Determine the (x, y) coordinate at the center of the cell enclosing the given text.  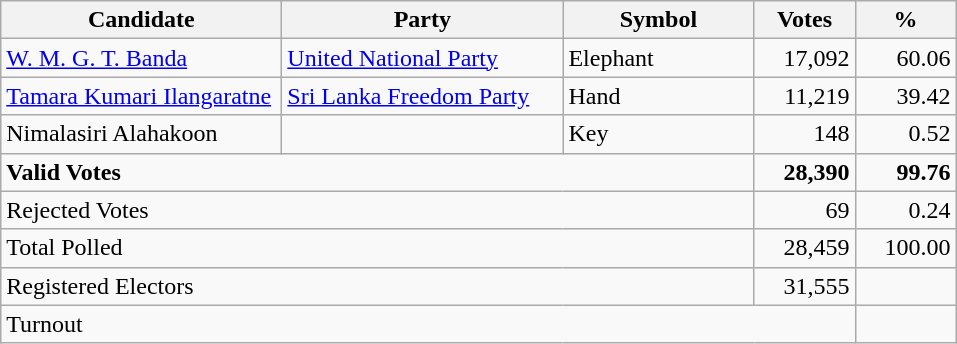
69 (804, 210)
Tamara Kumari Ilangaratne (142, 96)
Party (422, 20)
Key (658, 134)
Rejected Votes (378, 210)
99.76 (906, 172)
11,219 (804, 96)
Valid Votes (378, 172)
100.00 (906, 248)
W. M. G. T. Banda (142, 58)
Total Polled (378, 248)
28,459 (804, 248)
Hand (658, 96)
17,092 (804, 58)
39.42 (906, 96)
Votes (804, 20)
Turnout (428, 324)
Symbol (658, 20)
60.06 (906, 58)
% (906, 20)
Candidate (142, 20)
0.52 (906, 134)
28,390 (804, 172)
Sri Lanka Freedom Party (422, 96)
Elephant (658, 58)
Nimalasiri Alahakoon (142, 134)
31,555 (804, 286)
0.24 (906, 210)
148 (804, 134)
United National Party (422, 58)
Registered Electors (378, 286)
